Provide the [X, Y] coordinate of the cell's center where the given text is located.  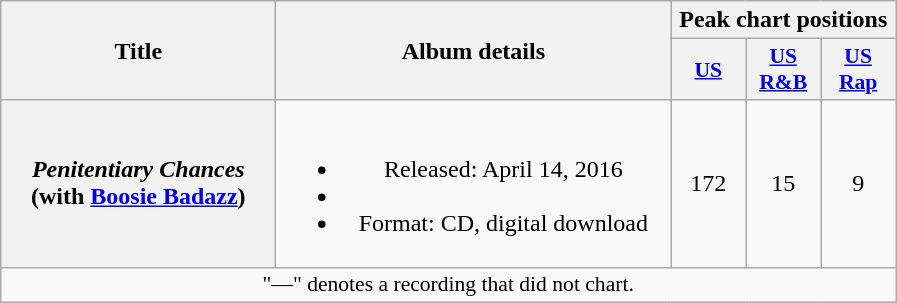
172 [708, 184]
Penitentiary Chances(with Boosie Badazz) [138, 184]
15 [784, 184]
Released: April 14, 2016Format: CD, digital download [474, 184]
9 [858, 184]
US [708, 70]
USR&B [784, 70]
Album details [474, 50]
USRap [858, 70]
Peak chart positions [784, 20]
Title [138, 50]
"—" denotes a recording that did not chart. [448, 285]
